Scan for the cell matching the given text and deliver its (x, y) coordinate at center. 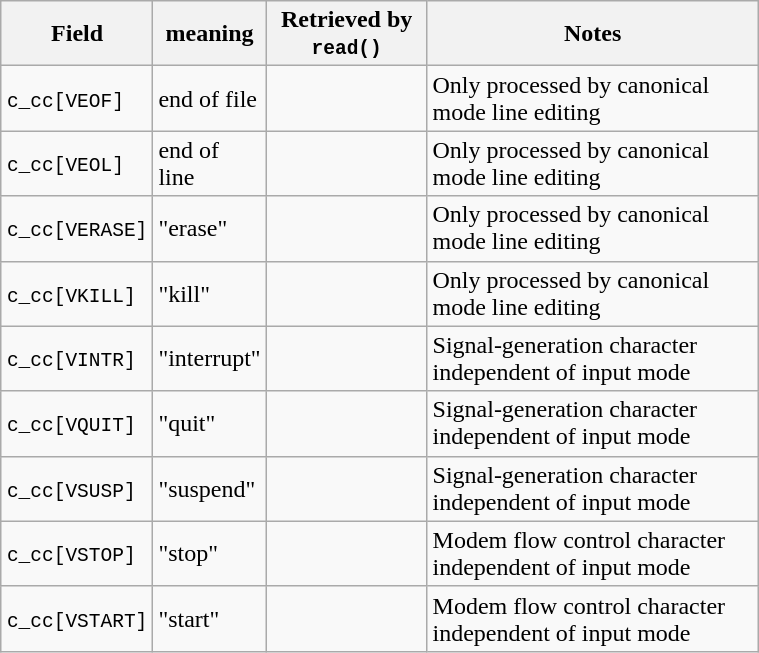
end of file (210, 98)
Field (77, 34)
c_cc[VQUIT] (77, 424)
end of line (210, 164)
Retrieved by read() (346, 34)
c_cc[VKILL] (77, 294)
"kill" (210, 294)
c_cc[VSTART] (77, 618)
meaning (210, 34)
c_cc[VINTR] (77, 358)
c_cc[VEOL] (77, 164)
"start" (210, 618)
c_cc[VSTOP] (77, 554)
"erase" (210, 228)
c_cc[VEOF] (77, 98)
Notes (592, 34)
"suspend" (210, 488)
"stop" (210, 554)
c_cc[VSUSP] (77, 488)
"interrupt" (210, 358)
c_cc[VERASE] (77, 228)
"quit" (210, 424)
